Detect which cell encompasses the target text, then output its [X, Y] center coordinate. 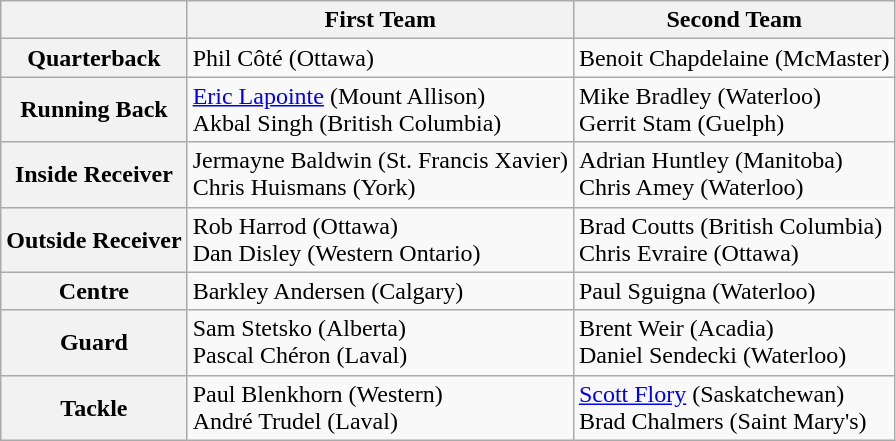
Mike Bradley (Waterloo)Gerrit Stam (Guelph) [734, 110]
Rob Harrod (Ottawa) Dan Disley (Western Ontario) [380, 240]
Adrian Huntley (Manitoba)Chris Amey (Waterloo) [734, 174]
Inside Receiver [94, 174]
Second Team [734, 20]
Paul Blenkhorn (Western)André Trudel (Laval) [380, 408]
Eric Lapointe (Mount Allison)Akbal Singh (British Columbia) [380, 110]
Guard [94, 342]
Scott Flory (Saskatchewan)Brad Chalmers (Saint Mary's) [734, 408]
Quarterback [94, 58]
Brad Coutts (British Columbia)Chris Evraire (Ottawa) [734, 240]
Jermayne Baldwin (St. Francis Xavier)Chris Huismans (York) [380, 174]
Sam Stetsko (Alberta)Pascal Chéron (Laval) [380, 342]
Paul Sguigna (Waterloo) [734, 291]
Phil Côté (Ottawa) [380, 58]
Centre [94, 291]
Barkley Andersen (Calgary) [380, 291]
Running Back [94, 110]
Brent Weir (Acadia)Daniel Sendecki (Waterloo) [734, 342]
Benoit Chapdelaine (McMaster) [734, 58]
Outside Receiver [94, 240]
Tackle [94, 408]
First Team [380, 20]
